Search for the cell housing the specified text and yield its (X, Y) center coordinate. 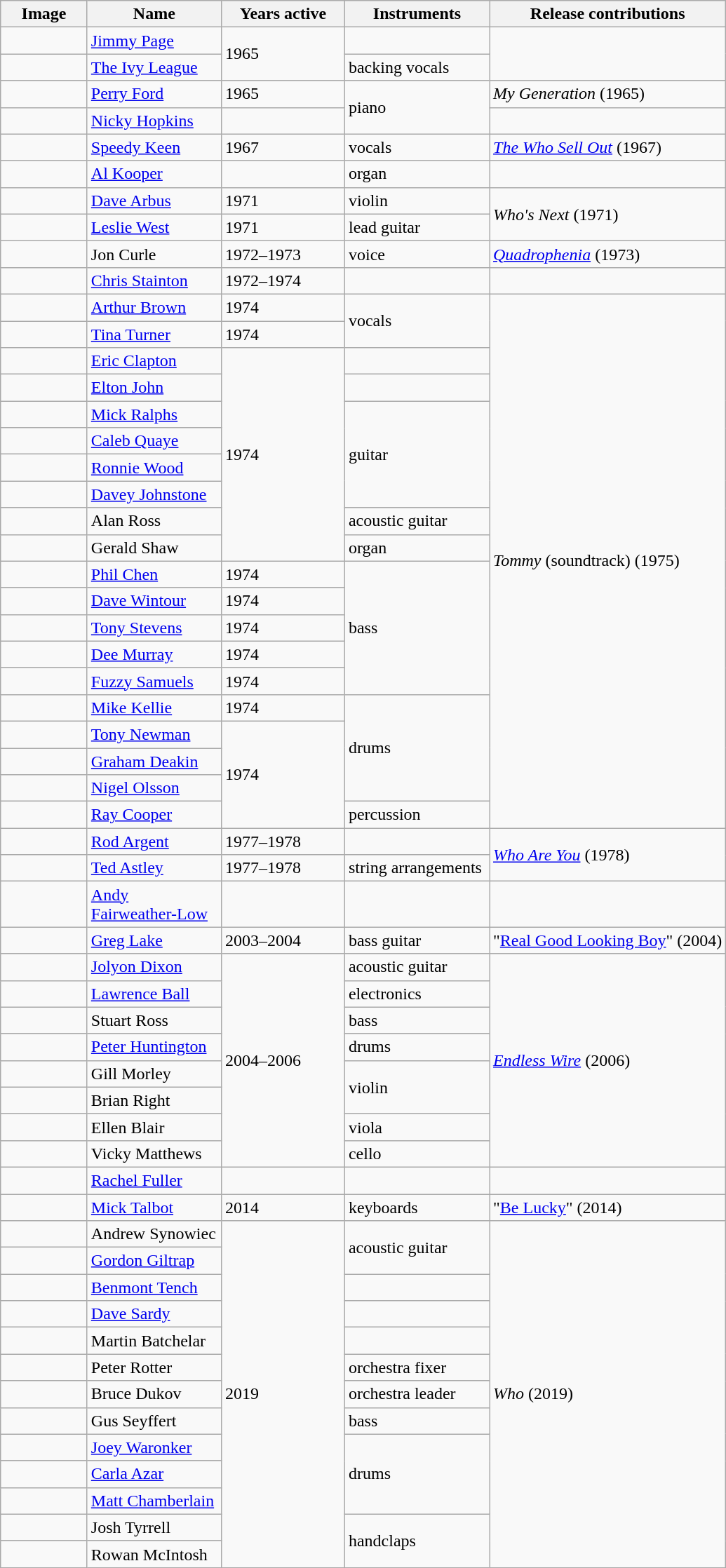
"Be Lucky" (2014) (607, 1207)
Stuart Ross (154, 1020)
percussion (417, 815)
cello (417, 1154)
Fuzzy Samuels (154, 681)
Jon Curle (154, 254)
Nicky Hopkins (154, 121)
Tony Stevens (154, 628)
Dave Sardy (154, 1314)
Eric Clapton (154, 361)
string arrangements (417, 868)
Rod Argent (154, 842)
Tony Newman (154, 734)
Vicky Matthews (154, 1154)
Dave Arbus (154, 201)
Gerald Shaw (154, 548)
Ellen Blair (154, 1127)
Mick Ralphs (154, 414)
orchestra leader (417, 1394)
2003–2004 (283, 940)
1967 (283, 147)
guitar (417, 454)
Quadrophenia (1973) (607, 254)
Graham Deakin (154, 761)
Tina Turner (154, 334)
Nigel Olsson (154, 788)
Ray Cooper (154, 815)
Joey Waronker (154, 1447)
"Real Good Looking Boy" (2004) (607, 940)
backing vocals (417, 67)
Matt Chamberlain (154, 1501)
Phil Chen (154, 574)
Bruce Dukov (154, 1394)
Greg Lake (154, 940)
Chris Stainton (154, 281)
Brian Right (154, 1100)
Gordon Giltrap (154, 1261)
Mick Talbot (154, 1207)
Gill Morley (154, 1074)
Caleb Quaye (154, 441)
Perry Ford (154, 94)
Benmont Tench (154, 1287)
My Generation (1965) (607, 94)
Al Kooper (154, 174)
Jimmy Page (154, 41)
Jolyon Dixon (154, 967)
Gus Seyffert (154, 1421)
Dee Murray (154, 654)
lead guitar (417, 227)
The Ivy League (154, 67)
Who Are You (1978) (607, 855)
Josh Tyrrell (154, 1527)
2014 (283, 1207)
Dave Wintour (154, 601)
Davey Johnstone (154, 494)
Mike Kellie (154, 708)
Years active (283, 14)
Endless Wire (2006) (607, 1060)
Ronnie Wood (154, 468)
Elton John (154, 388)
Alan Ross (154, 521)
viola (417, 1127)
Who's Next (1971) (607, 214)
Andrew Synowiec (154, 1234)
2004–2006 (283, 1060)
handclaps (417, 1541)
Leslie West (154, 227)
electronics (417, 994)
Tommy (soundtrack) (1975) (607, 561)
Arthur Brown (154, 307)
Instruments (417, 14)
Ted Astley (154, 868)
Rachel Fuller (154, 1180)
Peter Rotter (154, 1367)
piano (417, 107)
voice (417, 254)
Image (44, 14)
Carla Azar (154, 1474)
Release contributions (607, 14)
keyboards (417, 1207)
bass guitar (417, 940)
Andy Fairweather-Low (154, 905)
Speedy Keen (154, 147)
orchestra fixer (417, 1367)
Martin Batchelar (154, 1341)
Rowan McIntosh (154, 1554)
2019 (283, 1394)
1972–1973 (283, 254)
1972–1974 (283, 281)
The Who Sell Out (1967) (607, 147)
Lawrence Ball (154, 994)
Name (154, 14)
Peter Huntington (154, 1047)
Who (2019) (607, 1394)
